Extract the (x, y) coordinate from the center of the cell holding the provided text.  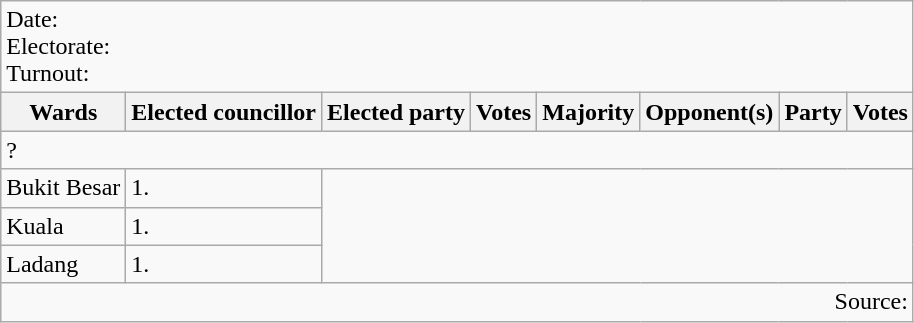
Date: Electorate: Turnout: (458, 47)
Elected party (396, 112)
Wards (64, 112)
Elected councillor (224, 112)
Bukit Besar (64, 188)
Ladang (64, 264)
Source: (458, 302)
Party (813, 112)
? (458, 150)
Kuala (64, 226)
Opponent(s) (710, 112)
Majority (588, 112)
